Determine the [x, y] coordinate at the center of the cell enclosing the given text.  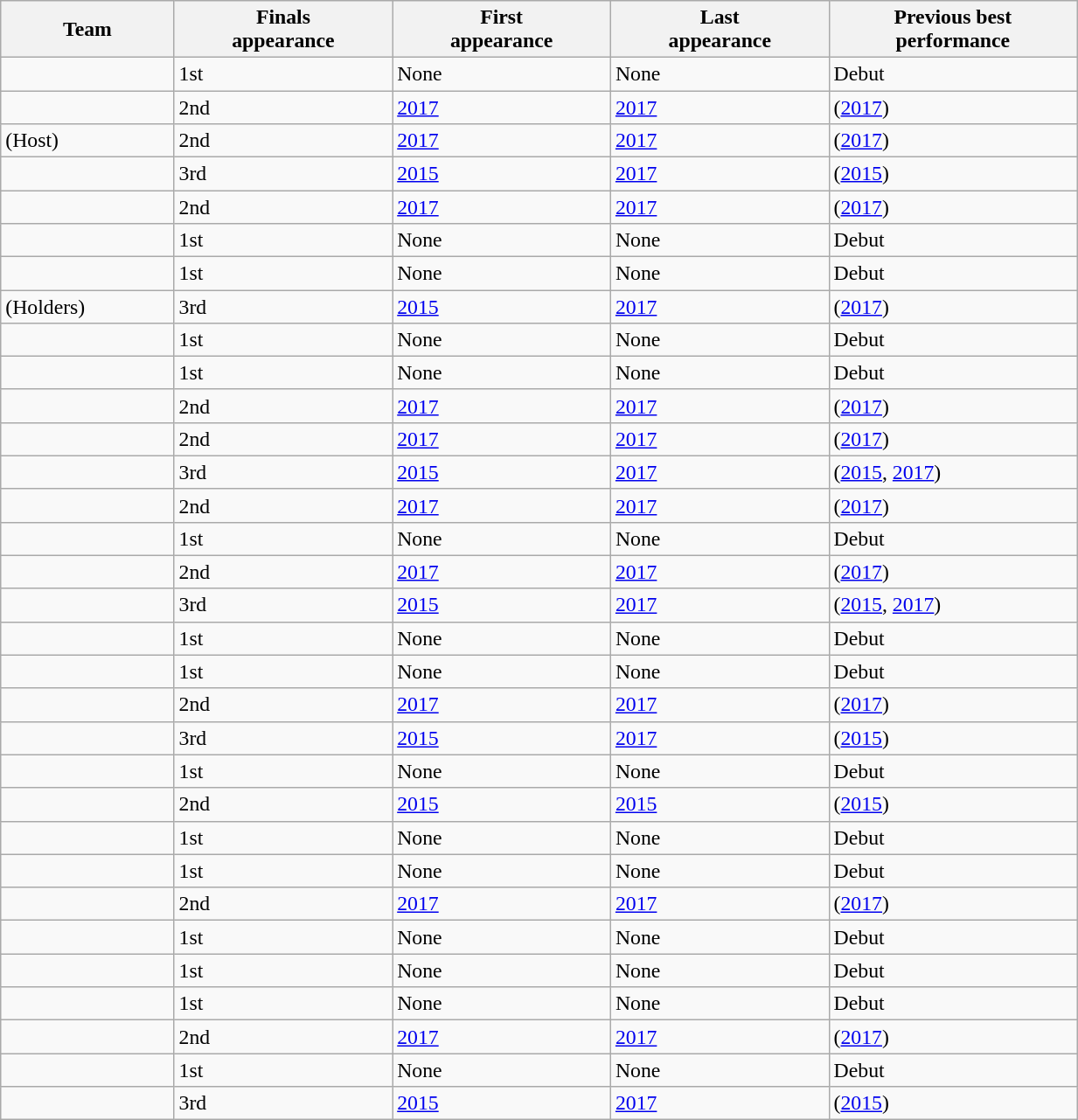
(Host) [87, 140]
Firstappearance [502, 30]
Lastappearance [720, 30]
Previous bestperformance [953, 30]
Finalsappearance [283, 30]
(Holders) [87, 306]
Team [87, 30]
